From the cell containing the given text, extract its center point as [x, y] coordinate. 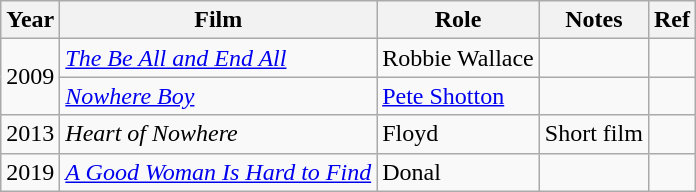
The Be All and End All [218, 58]
Short film [594, 134]
Robbie Wallace [458, 58]
2009 [30, 77]
A Good Woman Is Hard to Find [218, 172]
Donal [458, 172]
2019 [30, 172]
Year [30, 20]
Film [218, 20]
Nowhere Boy [218, 96]
Heart of Nowhere [218, 134]
Pete Shotton [458, 96]
Role [458, 20]
Notes [594, 20]
2013 [30, 134]
Floyd [458, 134]
Ref [672, 20]
